From the cell containing the given text, extract its center point as [X, Y] coordinate. 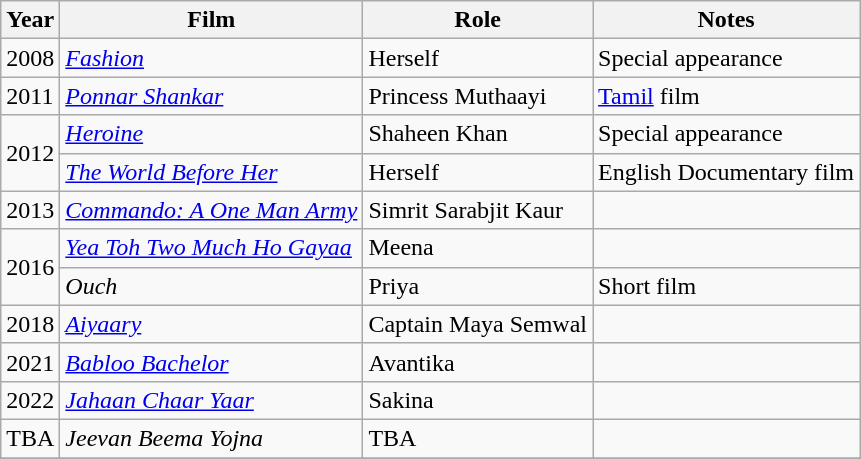
Heroine [212, 134]
Meena [478, 248]
Yea Toh Two Much Ho Gayaa [212, 248]
Ouch [212, 286]
Tamil film [726, 96]
Jahaan Chaar Yaar [212, 400]
2022 [30, 400]
Jeevan Beema Yojna [212, 438]
Role [478, 20]
Aiyaary [212, 324]
Film [212, 20]
Shaheen Khan [478, 134]
2012 [30, 153]
2011 [30, 96]
Commando: A One Man Army [212, 210]
Babloo Bachelor [212, 362]
2016 [30, 267]
Year [30, 20]
Simrit Sarabjit Kaur [478, 210]
Ponnar Shankar [212, 96]
Priya [478, 286]
2008 [30, 58]
2018 [30, 324]
The World Before Her [212, 172]
Fashion [212, 58]
Notes [726, 20]
Sakina [478, 400]
Avantika [478, 362]
Short film [726, 286]
Captain Maya Semwal [478, 324]
Princess Muthaayi [478, 96]
English Documentary film [726, 172]
2021 [30, 362]
2013 [30, 210]
